Locate the cell with the specified text and output its (X, Y) center coordinate. 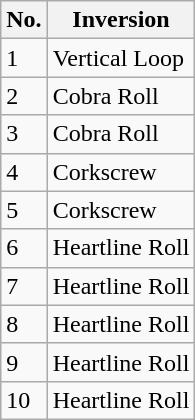
Vertical Loop (121, 58)
6 (24, 248)
7 (24, 286)
3 (24, 134)
Inversion (121, 20)
10 (24, 400)
No. (24, 20)
2 (24, 96)
8 (24, 324)
1 (24, 58)
4 (24, 172)
5 (24, 210)
9 (24, 362)
